Capture the cell that displays the provided text and extract its [X, Y] central coordinate. 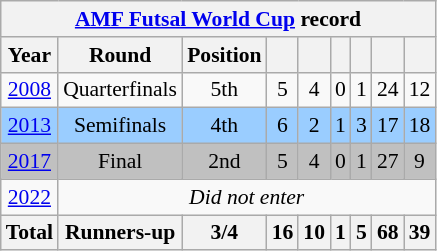
2 [314, 126]
Semifinals [120, 126]
39 [420, 233]
16 [283, 233]
10 [314, 233]
6 [283, 126]
Total [30, 233]
2017 [30, 162]
68 [388, 233]
9 [420, 162]
Quarterfinals [120, 90]
AMF Futsal World Cup record [218, 19]
27 [388, 162]
Did not enter [246, 197]
24 [388, 90]
Runners-up [120, 233]
2008 [30, 90]
3 [362, 126]
Final [120, 162]
5th [224, 90]
Position [224, 55]
17 [388, 126]
3/4 [224, 233]
18 [420, 126]
2013 [30, 126]
2nd [224, 162]
Year [30, 55]
2022 [30, 197]
12 [420, 90]
4th [224, 126]
Round [120, 55]
